Extract the [X, Y] coordinate from the center of the cell holding the provided text.  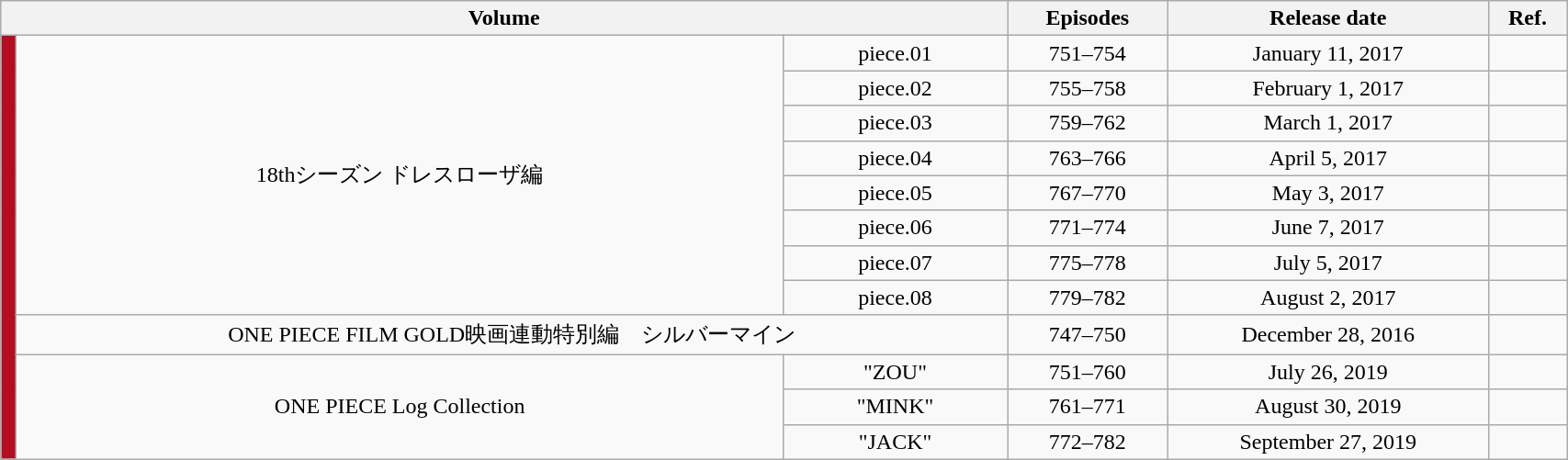
751–760 [1088, 372]
May 3, 2017 [1328, 193]
ONE PIECE Log Collection [400, 407]
767–770 [1088, 193]
18thシーズン ドレスローザ編 [400, 175]
July 26, 2019 [1328, 372]
"ZOU" [895, 372]
Episodes [1088, 18]
piece.05 [895, 193]
751–754 [1088, 53]
759–762 [1088, 123]
Volume [504, 18]
piece.01 [895, 53]
ONE PIECE FILM GOLD映画連動特別編 シルバーマイン [513, 334]
755–758 [1088, 88]
763–766 [1088, 158]
772–782 [1088, 442]
piece.08 [895, 297]
August 30, 2019 [1328, 407]
Release date [1328, 18]
piece.07 [895, 263]
piece.03 [895, 123]
piece.02 [895, 88]
July 5, 2017 [1328, 263]
771–774 [1088, 228]
December 28, 2016 [1328, 334]
Ref. [1527, 18]
761–771 [1088, 407]
August 2, 2017 [1328, 297]
September 27, 2019 [1328, 442]
April 5, 2017 [1328, 158]
"MINK" [895, 407]
"JACK" [895, 442]
March 1, 2017 [1328, 123]
747–750 [1088, 334]
piece.04 [895, 158]
piece.06 [895, 228]
775–778 [1088, 263]
779–782 [1088, 297]
February 1, 2017 [1328, 88]
January 11, 2017 [1328, 53]
June 7, 2017 [1328, 228]
